Detect which cell encompasses the target text, then output its (X, Y) center coordinate. 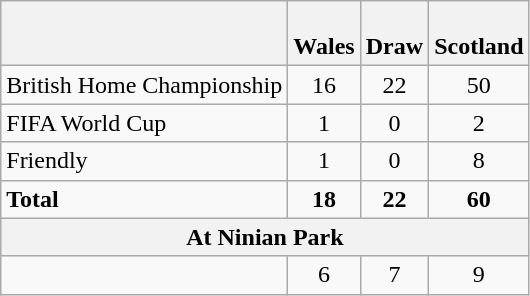
Draw (394, 34)
2 (479, 123)
British Home Championship (144, 85)
16 (324, 85)
8 (479, 161)
FIFA World Cup (144, 123)
9 (479, 275)
Scotland (479, 34)
At Ninian Park (265, 237)
60 (479, 199)
Wales (324, 34)
18 (324, 199)
Friendly (144, 161)
7 (394, 275)
Total (144, 199)
50 (479, 85)
6 (324, 275)
